Extract the (x, y) coordinate from the center of the cell holding the provided text.  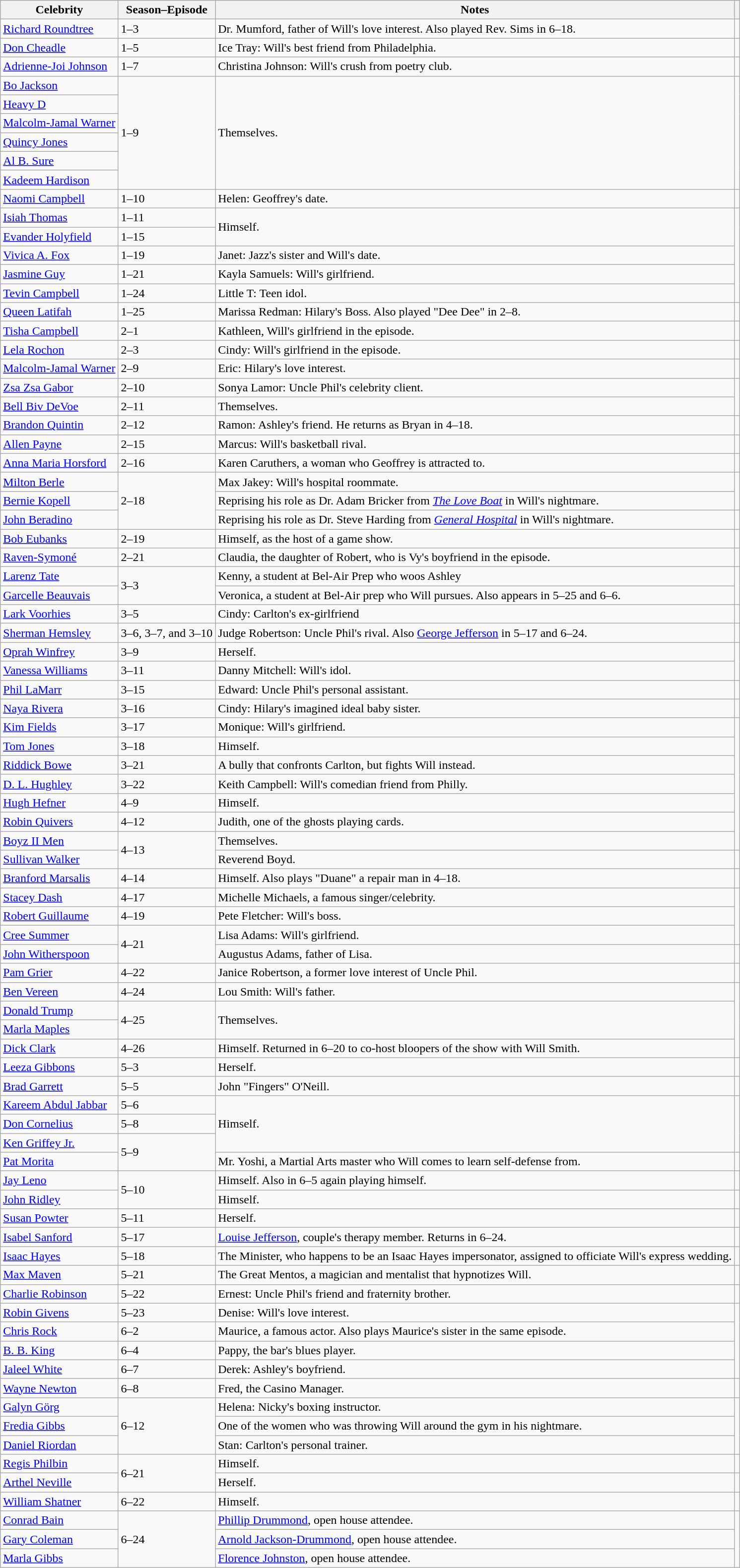
Richard Roundtree (60, 29)
Hugh Hefner (60, 803)
6–7 (167, 1369)
2–16 (167, 463)
Lou Smith: Will's father. (475, 992)
Ramon: Ashley's friend. He returns as Bryan in 4–18. (475, 425)
Himself. Also in 6–5 again playing himself. (475, 1181)
5–8 (167, 1124)
Kareem Abdul Jabbar (60, 1105)
1–21 (167, 274)
Kadeem Hardison (60, 180)
Denise: Will's love interest. (475, 1313)
3–3 (167, 586)
1–9 (167, 132)
3–11 (167, 671)
2–12 (167, 425)
Brad Garrett (60, 1086)
Tom Jones (60, 746)
Jasmine Guy (60, 274)
2–15 (167, 444)
5–5 (167, 1086)
Marissa Redman: Hilary's Boss. Also played "Dee Dee" in 2–8. (475, 312)
Louise Jefferson, couple's therapy member. Returns in 6–24. (475, 1237)
2–1 (167, 331)
3–16 (167, 708)
6–24 (167, 1539)
Isabel Sanford (60, 1237)
Isaac Hayes (60, 1256)
Reverend Boyd. (475, 860)
Kayla Samuels: Will's girlfriend. (475, 274)
5–3 (167, 1067)
Florence Johnston, open house attendee. (475, 1558)
Cree Summer (60, 935)
Fred, the Casino Manager. (475, 1388)
A bully that confronts Carlton, but fights Will instead. (475, 765)
William Shatner (60, 1502)
Boyz II Men (60, 841)
1–25 (167, 312)
Queen Latifah (60, 312)
Susan Powter (60, 1218)
Kim Fields (60, 727)
Jay Leno (60, 1181)
3–21 (167, 765)
Season–Episode (167, 10)
Evander Holyfield (60, 237)
2–11 (167, 406)
Marla Maples (60, 1029)
B. B. King (60, 1350)
Marla Gibbs (60, 1558)
Reprising his role as Dr. Steve Harding from General Hospital in Will's nightmare. (475, 519)
Janet: Jazz's sister and Will's date. (475, 255)
Kathleen, Will's girlfriend in the episode. (475, 331)
John Ridley (60, 1199)
Gary Coleman (60, 1539)
Ben Vereen (60, 992)
1–5 (167, 48)
Max Jakey: Will's hospital roommate. (475, 482)
4–9 (167, 803)
John Beradino (60, 519)
3–9 (167, 652)
Himself, as the host of a game show. (475, 538)
Sonya Lamor: Uncle Phil's celebrity client. (475, 387)
3–5 (167, 614)
4–26 (167, 1048)
Michelle Michaels, a famous singer/celebrity. (475, 897)
Judith, one of the ghosts playing cards. (475, 821)
Judge Robertson: Uncle Phil's rival. Also George Jefferson in 5–17 and 6–24. (475, 633)
1–15 (167, 237)
Dick Clark (60, 1048)
6–4 (167, 1350)
Pete Fletcher: Will's boss. (475, 916)
Al B. Sure (60, 161)
6–22 (167, 1502)
Tevin Campbell (60, 293)
3–18 (167, 746)
2–18 (167, 501)
Fredia Gibbs (60, 1426)
Pappy, the bar's blues player. (475, 1350)
6–21 (167, 1473)
Little T: Teen idol. (475, 293)
2–9 (167, 369)
Edward: Uncle Phil's personal assistant. (475, 690)
Lisa Adams: Will's girlfriend. (475, 935)
Celebrity (60, 10)
5–22 (167, 1294)
6–12 (167, 1426)
Donald Trump (60, 1010)
Sullivan Walker (60, 860)
Cindy: Hilary's imagined ideal baby sister. (475, 708)
6–8 (167, 1388)
Stacey Dash (60, 897)
Christina Johnson: Will's crush from poetry club. (475, 66)
Larenz Tate (60, 576)
Charlie Robinson (60, 1294)
The Minister, who happens to be an Isaac Hayes impersonator, assigned to officiate Will's express wedding. (475, 1256)
Cindy: Will's girlfriend in the episode. (475, 350)
Monique: Will's girlfriend. (475, 727)
4–12 (167, 821)
Ken Griffey Jr. (60, 1142)
1–24 (167, 293)
Himself. Returned in 6–20 to co-host bloopers of the show with Will Smith. (475, 1048)
Helena: Nicky's boxing instructor. (475, 1407)
Bob Eubanks (60, 538)
John Witherspoon (60, 954)
Maurice, a famous actor. Also plays Maurice's sister in the same episode. (475, 1331)
D. L. Hughley (60, 784)
Robin Givens (60, 1313)
3–6, 3–7, and 3–10 (167, 633)
Phil LaMarr (60, 690)
Danny Mitchell: Will's idol. (475, 671)
4–25 (167, 1020)
Bo Jackson (60, 85)
Heavy D (60, 104)
Quincy Jones (60, 142)
5–23 (167, 1313)
Marcus: Will's basketball rival. (475, 444)
5–11 (167, 1218)
Lark Voorhies (60, 614)
Karen Caruthers, a woman who Geoffrey is attracted to. (475, 463)
Cindy: Carlton's ex-girlfriend (475, 614)
4–13 (167, 850)
Eric: Hilary's love interest. (475, 369)
Janice Robertson, a former love interest of Uncle Phil. (475, 973)
Riddick Bowe (60, 765)
Himself. Also plays "Duane" a repair man in 4–18. (475, 878)
Tisha Campbell (60, 331)
Oprah Winfrey (60, 652)
Keith Campbell: Will's comedian friend from Philly. (475, 784)
The Great Mentos, a magician and mentalist that hypnotizes Will. (475, 1275)
Arnold Jackson-Drummond, open house attendee. (475, 1539)
Kenny, a student at Bel-Air Prep who woos Ashley (475, 576)
3–22 (167, 784)
Galyn Görg (60, 1407)
One of the women who was throwing Will around the gym in his nightmare. (475, 1426)
Naya Rivera (60, 708)
5–21 (167, 1275)
Chris Rock (60, 1331)
1–10 (167, 198)
5–6 (167, 1105)
Garcelle Beauvais (60, 595)
4–14 (167, 878)
3–15 (167, 690)
Milton Berle (60, 482)
Veronica, a student at Bel-Air prep who Will pursues. Also appears in 5–25 and 6–6. (475, 595)
Sherman Hemsley (60, 633)
4–17 (167, 897)
Don Cornelius (60, 1124)
Ice Tray: Will's best friend from Philadelphia. (475, 48)
Pam Grier (60, 973)
Phillip Drummond, open house attendee. (475, 1520)
1–3 (167, 29)
Wayne Newton (60, 1388)
Zsa Zsa Gabor (60, 387)
Leeza Gibbons (60, 1067)
Naomi Campbell (60, 198)
Ernest: Uncle Phil's friend and fraternity brother. (475, 1294)
Stan: Carlton's personal trainer. (475, 1445)
Derek: Ashley's boyfriend. (475, 1369)
Bernie Kopell (60, 501)
2–21 (167, 558)
Allen Payne (60, 444)
Dr. Mumford, father of Will's love interest. Also played Rev. Sims in 6–18. (475, 29)
Lela Rochon (60, 350)
Jaleel White (60, 1369)
5–10 (167, 1190)
Reprising his role as Dr. Adam Bricker from The Love Boat in Will's nightmare. (475, 501)
Don Cheadle (60, 48)
Adrienne-Joi Johnson (60, 66)
4–19 (167, 916)
Regis Philbin (60, 1464)
Brandon Quintin (60, 425)
Notes (475, 10)
Bell Biv DeVoe (60, 406)
Raven-Symoné (60, 558)
Branford Marsalis (60, 878)
6–2 (167, 1331)
Augustus Adams, father of Lisa. (475, 954)
Helen: Geoffrey's date. (475, 198)
1–19 (167, 255)
Vanessa Williams (60, 671)
Claudia, the daughter of Robert, who is Vy's boyfriend in the episode. (475, 558)
1–7 (167, 66)
2–10 (167, 387)
1–11 (167, 217)
Mr. Yoshi, a Martial Arts master who Will comes to learn self-defense from. (475, 1162)
Isiah Thomas (60, 217)
2–3 (167, 350)
4–24 (167, 992)
Max Maven (60, 1275)
Conrad Bain (60, 1520)
Robin Quivers (60, 821)
Pat Morita (60, 1162)
5–18 (167, 1256)
5–9 (167, 1152)
4–21 (167, 944)
3–17 (167, 727)
5–17 (167, 1237)
John "Fingers" O'Neill. (475, 1086)
Vivica A. Fox (60, 255)
2–19 (167, 538)
Daniel Riordan (60, 1445)
Robert Guillaume (60, 916)
Arthel Neville (60, 1483)
Anna Maria Horsford (60, 463)
4–22 (167, 973)
